Find where the given text appears and provide that cell's center as [x, y] coordinate. 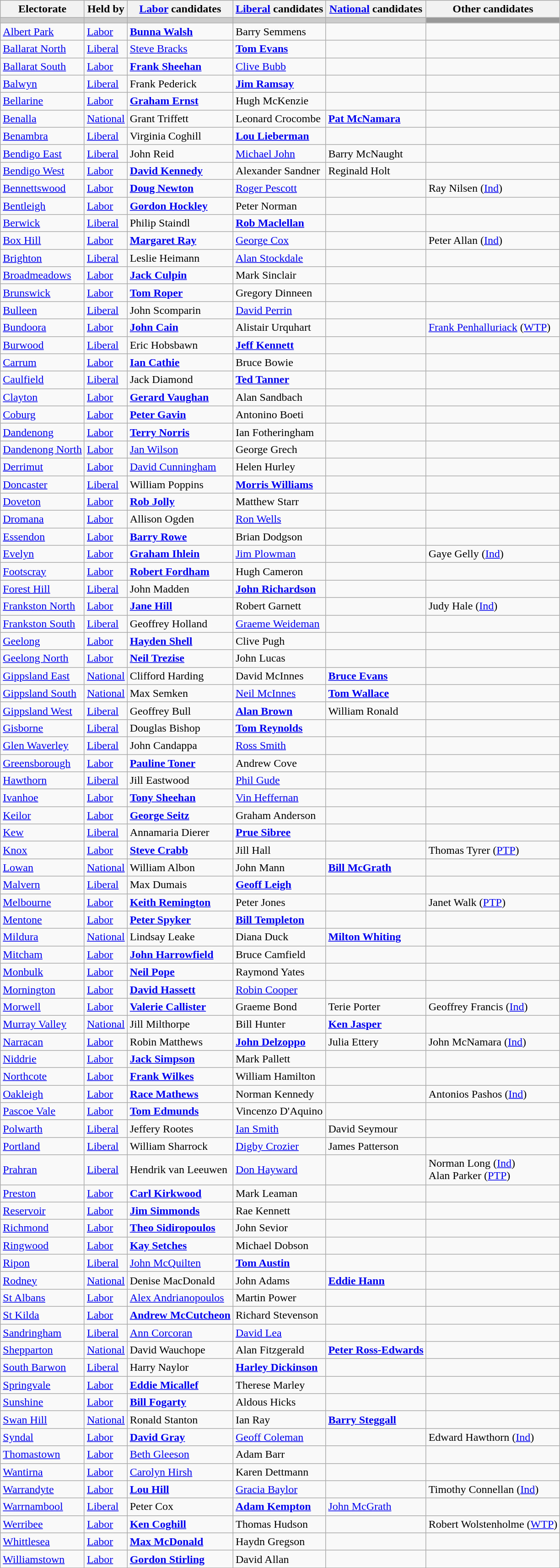
Wantirna [43, 1472]
Gordon Stirling [180, 1559]
Evelyn [43, 554]
Steve Crabb [180, 850]
Diana Duck [279, 937]
Roger Pescott [279, 188]
Clayton [43, 397]
Alexander Sandner [279, 171]
Graham Ernst [180, 101]
David Allan [279, 1559]
Judy Hale (Ind) [493, 606]
Jan Wilson [180, 449]
John McQuilten [180, 1263]
John Madden [180, 589]
Jim Ramsay [279, 84]
Bruce Camfield [279, 954]
William Poppins [180, 485]
Swan Hill [43, 1420]
Tom Austin [279, 1263]
Clifford Harding [180, 676]
John Delzoppo [279, 1042]
Janet Walk (PTP) [493, 902]
John Harrowfield [180, 954]
Karen Dettmann [279, 1472]
Barry Rowe [180, 537]
Digby Crozier [279, 1146]
St Albans [43, 1298]
David Perrin [279, 310]
Kew [43, 833]
John Adams [279, 1280]
Oakleigh [43, 1094]
George Cox [279, 241]
Denise MacDonald [180, 1280]
Murray Valley [43, 1024]
David Wauchope [180, 1350]
Bruce Bowie [279, 362]
James Patterson [376, 1146]
Knox [43, 850]
Alistair Urquhart [279, 328]
John Reid [180, 153]
Jill Hall [279, 850]
Thomas Hudson [279, 1524]
Milton Whiting [376, 937]
Jeff Kennett [279, 345]
Haydn Gregson [279, 1541]
Ballarat South [43, 66]
Max Semken [180, 693]
Neil Trezise [180, 658]
Berwick [43, 223]
Hawthorn [43, 781]
Mark Leaman [279, 1193]
Lou Hill [180, 1489]
Frank Sheehan [180, 66]
Mark Pallett [279, 1059]
Dromana [43, 519]
Geelong [43, 641]
Beth Gleeson [180, 1455]
Raymond Yates [279, 972]
Box Hill [43, 241]
Greensborough [43, 763]
Helen Hurley [279, 467]
Frankston North [43, 606]
Jack Diamond [180, 380]
John McGrath [376, 1507]
Mitcham [43, 954]
Bulleen [43, 310]
Max Dumais [180, 885]
Theo Sidiropoulos [180, 1228]
Andrew McCutcheon [180, 1315]
Neil Pope [180, 972]
Rob Maclellan [279, 223]
Barry Steggall [376, 1420]
Jack Culpin [180, 275]
Mark Sinclair [279, 275]
Footscray [43, 571]
Martin Power [279, 1298]
Peter Spyker [180, 920]
Graham Ihlein [180, 554]
Tom Roper [180, 293]
Eddie Hann [376, 1280]
Keith Remington [180, 902]
Harley Dickinson [279, 1368]
David Lea [279, 1333]
John Scomparin [180, 310]
Harry Naylor [180, 1368]
Tom Wallace [376, 693]
Douglas Bishop [180, 728]
Gippsland South [43, 693]
Prahran [43, 1169]
Reginald Holt [376, 171]
John McNamara (Ind) [493, 1042]
Hayden Shell [180, 641]
Prue Sibree [279, 833]
Essendon [43, 537]
John Richardson [279, 589]
Alan Brown [279, 711]
Held by [106, 9]
Gregory Dinneen [279, 293]
Hugh McKenzie [279, 101]
Gippsland West [43, 711]
Mildura [43, 937]
Whittlesea [43, 1541]
Thomas Tyrer (PTP) [493, 850]
Frank Wilkes [180, 1077]
Ken Jasper [376, 1024]
Ross Smith [279, 745]
Edward Hawthorn (Ind) [493, 1437]
Carl Kirkwood [180, 1193]
Bundoora [43, 328]
Richmond [43, 1228]
Clive Pugh [279, 641]
George Seitz [180, 815]
David Hassett [180, 989]
Peter Allan (Ind) [493, 241]
Bunna Walsh [180, 32]
Narracan [43, 1042]
Doveton [43, 502]
Adam Kempton [279, 1507]
Ted Tanner [279, 380]
Benalla [43, 119]
Gracia Baylor [279, 1489]
Brian Dodgson [279, 537]
Margaret Ray [180, 241]
Rodney [43, 1280]
Sandringham [43, 1333]
Lowan [43, 868]
Melbourne [43, 902]
Robin Matthews [180, 1042]
Werribee [43, 1524]
Geoff Leigh [279, 885]
Alan Fitzgerald [279, 1350]
Barry Semmens [279, 32]
David Cunningham [180, 467]
Max McDonald [180, 1541]
Tony Sheehan [180, 798]
Jeffery Rootes [180, 1129]
Gaye Gelly (Ind) [493, 554]
Kay Setches [180, 1245]
South Barwon [43, 1368]
Geoffrey Holland [180, 624]
Polwarth [43, 1129]
John Candappa [180, 745]
John Lucas [279, 658]
Ray Nilsen (Ind) [493, 188]
Don Hayward [279, 1169]
Labor candidates [180, 9]
Jack Simpson [180, 1059]
Robert Wolstenholme (WTP) [493, 1524]
Dandenong [43, 432]
Geoff Coleman [279, 1437]
Leslie Heimann [180, 258]
William Sharrock [180, 1146]
Ian Ray [279, 1420]
William Albon [180, 868]
Ron Wells [279, 519]
Alan Stockdale [279, 258]
Malvern [43, 885]
Richard Stevenson [279, 1315]
Keilor [43, 815]
Warrnambool [43, 1507]
Ballarat North [43, 49]
Gippsland East [43, 676]
Preston [43, 1193]
Carolyn Hirsh [180, 1472]
Grant Triffett [180, 119]
Neil McInnes [279, 693]
Graeme Weideman [279, 624]
Ian Smith [279, 1129]
Frank Penhalluriack (WTP) [493, 328]
Pat McNamara [376, 119]
Niddrie [43, 1059]
Bendigo East [43, 153]
Geoffrey Francis (Ind) [493, 1007]
Bill McGrath [376, 868]
Michael Dobson [279, 1245]
Jill Milthorpe [180, 1024]
Burwood [43, 345]
Derrimut [43, 467]
Therese Marley [279, 1385]
Gisborne [43, 728]
Gerard Vaughan [180, 397]
Phil Gude [279, 781]
Jill Eastwood [180, 781]
Shepparton [43, 1350]
Annamaria Dierer [180, 833]
Eric Hobsbawn [180, 345]
Ripon [43, 1263]
Williamstown [43, 1559]
Graeme Bond [279, 1007]
Ian Cathie [180, 362]
Geelong North [43, 658]
Albert Park [43, 32]
Frankston South [43, 624]
Hendrik van Leeuwen [180, 1169]
Northcote [43, 1077]
Coburg [43, 415]
Electorate [43, 9]
Tom Reynolds [279, 728]
Liberal candidates [279, 9]
Hugh Cameron [279, 571]
Norman Kennedy [279, 1094]
Ringwood [43, 1245]
Alex Andrianopoulos [180, 1298]
Robert Garnett [279, 606]
Bendigo West [43, 171]
John Sevior [279, 1228]
Vincenzo D'Aquino [279, 1111]
St Kilda [43, 1315]
Peter Ross-Edwards [376, 1350]
Alan Sandbach [279, 397]
Bennettswood [43, 188]
Broadmeadows [43, 275]
Bill Fogarty [180, 1402]
Steve Bracks [180, 49]
Dandenong North [43, 449]
Antonino Boeti [279, 415]
Norman Long (Ind) Alan Parker (PTP) [493, 1169]
Pascoe Vale [43, 1111]
Clive Bubb [279, 66]
Tom Evans [279, 49]
Sunshine [43, 1402]
Aldous Hicks [279, 1402]
Ken Coghill [180, 1524]
Jim Simmonds [180, 1211]
Frank Pederick [180, 84]
Brighton [43, 258]
Morwell [43, 1007]
Vin Heffernan [279, 798]
Leonard Crocombe [279, 119]
Brunswick [43, 293]
Thomastown [43, 1455]
Glen Waverley [43, 745]
Virginia Coghill [180, 136]
Peter Jones [279, 902]
Other candidates [493, 9]
Adam Barr [279, 1455]
Robert Fordham [180, 571]
Doncaster [43, 485]
Benambra [43, 136]
Mornington [43, 989]
Terie Porter [376, 1007]
Rae Kennett [279, 1211]
Lindsay Leake [180, 937]
Ann Corcoran [180, 1333]
Warrandyte [43, 1489]
Antonios Pashos (Ind) [493, 1094]
David McInnes [279, 676]
Philip Staindl [180, 223]
Bruce Evans [376, 676]
David Kennedy [180, 171]
Allison Ogden [180, 519]
Bill Hunter [279, 1024]
Mentone [43, 920]
Timothy Connellan (Ind) [493, 1489]
William Hamilton [279, 1077]
Pauline Toner [180, 763]
Bellarine [43, 101]
Ronald Stanton [180, 1420]
Springvale [43, 1385]
Michael John [279, 153]
John Cain [180, 328]
Terry Norris [180, 432]
Geoffrey Bull [180, 711]
Peter Cox [180, 1507]
Reservoir [43, 1211]
National candidates [376, 9]
Monbulk [43, 972]
Andrew Cove [279, 763]
Rob Jolly [180, 502]
Peter Norman [279, 205]
Morris Williams [279, 485]
Matthew Starr [279, 502]
William Ronald [376, 711]
Doug Newton [180, 188]
Robin Cooper [279, 989]
John Mann [279, 868]
Carrum [43, 362]
Graham Anderson [279, 815]
Syndal [43, 1437]
Tom Edmunds [180, 1111]
Bentleigh [43, 205]
Race Mathews [180, 1094]
Jane Hill [180, 606]
Ivanhoe [43, 798]
David Seymour [376, 1129]
Eddie Micallef [180, 1385]
Peter Gavin [180, 415]
Portland [43, 1146]
Forest Hill [43, 589]
Balwyn [43, 84]
Lou Lieberman [279, 136]
Ian Fotheringham [279, 432]
Valerie Callister [180, 1007]
Bill Templeton [279, 920]
Gordon Hockley [180, 205]
David Gray [180, 1437]
Jim Plowman [279, 554]
Barry McNaught [376, 153]
George Grech [279, 449]
Caulfield [43, 380]
Julia Ettery [376, 1042]
